Pinpoint the cell where the given text exists, returning its [x, y] midpoint coordinate. 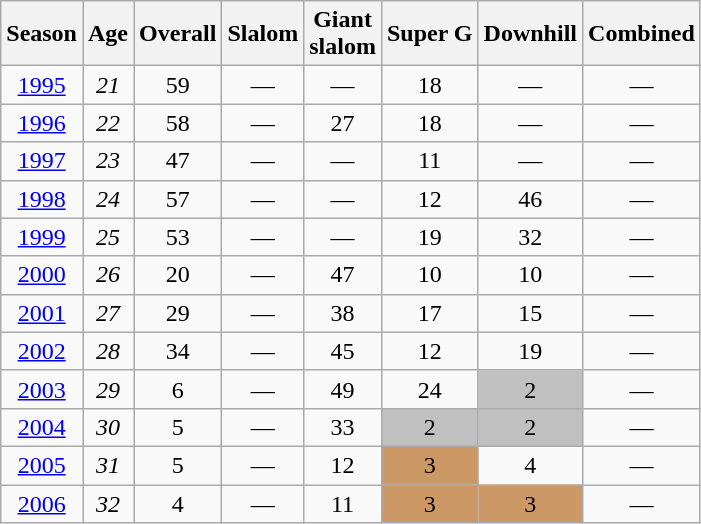
15 [530, 313]
Combined [642, 34]
53 [178, 237]
Giantslalom [343, 34]
59 [178, 85]
45 [343, 351]
2002 [42, 351]
38 [343, 313]
6 [178, 389]
33 [343, 427]
28 [108, 351]
Age [108, 34]
Super G [430, 34]
2004 [42, 427]
2005 [42, 465]
Overall [178, 34]
31 [108, 465]
26 [108, 275]
1998 [42, 199]
20 [178, 275]
Downhill [530, 34]
22 [108, 123]
23 [108, 161]
30 [108, 427]
57 [178, 199]
Slalom [263, 34]
17 [430, 313]
2006 [42, 503]
Season [42, 34]
34 [178, 351]
1995 [42, 85]
1997 [42, 161]
2001 [42, 313]
1999 [42, 237]
21 [108, 85]
25 [108, 237]
49 [343, 389]
58 [178, 123]
2003 [42, 389]
2000 [42, 275]
46 [530, 199]
1996 [42, 123]
